Locate the cell with the specified text and output its (x, y) center coordinate. 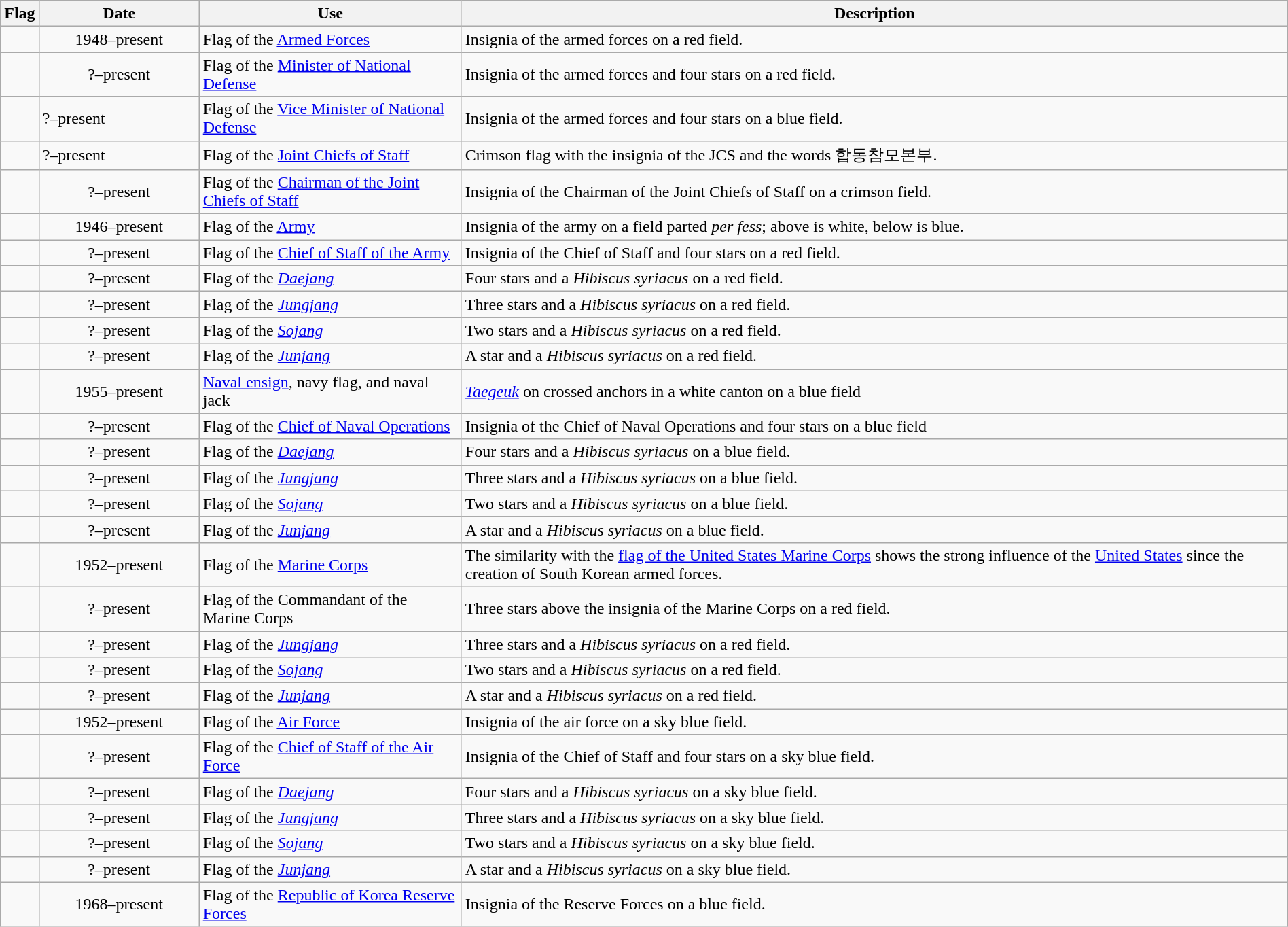
Insignia of the Reserve Forces on a blue field. (874, 904)
Three stars above the insignia of the Marine Corps on a red field. (874, 609)
Taegeuk on crossed anchors in a white canton on a blue field (874, 391)
Flag of the Armed Forces (330, 39)
1948–present (119, 39)
Flag of the Chief of Staff of the Air Force (330, 757)
Insignia of the army on a field parted per fess; above is white, below is blue. (874, 227)
Two stars and a Hibiscus syriacus on a sky blue field. (874, 843)
Three stars and a Hibiscus syriacus on a blue field. (874, 478)
Description (874, 14)
Flag of the Republic of Korea Reserve Forces (330, 904)
Insignia of the Chief of Staff and four stars on a red field. (874, 253)
1946–present (119, 227)
Flag of the Chief of Naval Operations (330, 426)
Insignia of the Chairman of the Joint Chiefs of Staff on a crimson field. (874, 192)
Flag of the Commandant of the Marine Corps (330, 609)
Insignia of the armed forces and four stars on a red field. (874, 75)
Insignia of the armed forces on a red field. (874, 39)
Flag of the Marine Corps (330, 564)
Insignia of the armed forces and four stars on a blue field. (874, 118)
Flag of the Chairman of the Joint Chiefs of Staff (330, 192)
Crimson flag with the insignia of the JCS and the words 합동참모본부. (874, 155)
Flag of the Army (330, 227)
Date (119, 14)
Three stars and a Hibiscus syriacus on a sky blue field. (874, 818)
Insignia of the Chief of Naval Operations and four stars on a blue field (874, 426)
Naval ensign, navy flag, and naval jack (330, 391)
Four stars and a Hibiscus syriacus on a blue field. (874, 452)
Four stars and a Hibiscus syriacus on a red field. (874, 279)
Use (330, 14)
Flag of the Chief of Staff of the Army (330, 253)
Four stars and a Hibiscus syriacus on a sky blue field. (874, 792)
Flag of the Air Force (330, 722)
Flag of the Vice Minister of National Defense (330, 118)
1955–present (119, 391)
A star and a Hibiscus syriacus on a sky blue field. (874, 869)
Flag of the Joint Chiefs of Staff (330, 155)
1968–present (119, 904)
Insignia of the air force on a sky blue field. (874, 722)
Flag of the Minister of National Defense (330, 75)
Flag (20, 14)
A star and a Hibiscus syriacus on a blue field. (874, 529)
Insignia of the Chief of Staff and four stars on a sky blue field. (874, 757)
Two stars and a Hibiscus syriacus on a blue field. (874, 504)
